Pinpoint the cell where the given text exists, returning its [X, Y] midpoint coordinate. 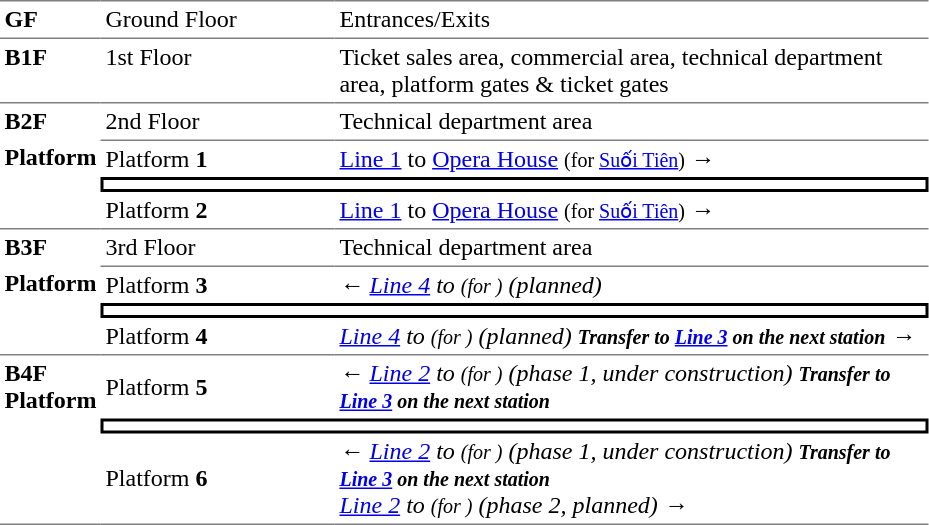
Platform 4 [218, 337]
Ticket sales area, commercial area, technical department area, platform gates & ticket gates [632, 70]
1st Floor [218, 70]
Platform 3 [218, 285]
← Line 2 to (for ) (phase 1, under construction) Transfer to Line 3 on the next station [632, 388]
3rd Floor [218, 248]
B3F [50, 248]
GF [50, 20]
Line 4 to (for ) (planned) Transfer to Line 3 on the next station → [632, 337]
Platform 1 [218, 159]
Entrances/Exits [632, 20]
2nd Floor [218, 121]
Platform 5 [218, 388]
← Line 4 to (for ) (planned) [632, 285]
B2F [50, 121]
Ground Floor [218, 20]
Platform 2 [218, 211]
B1F [50, 70]
